Capture the cell that displays the provided text and extract its (X, Y) central coordinate. 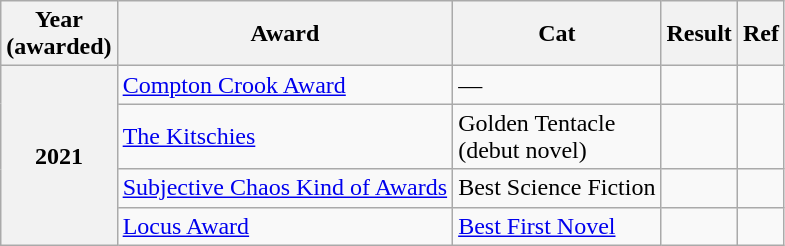
Best Science Fiction (557, 188)
Cat (557, 34)
The Kitschies (284, 136)
2021 (59, 156)
Result (699, 34)
Locus Award (284, 226)
Ref (760, 34)
Year (awarded) (59, 34)
Best First Novel (557, 226)
Subjective Chaos Kind of Awards (284, 188)
Compton Crook Award (284, 85)
Award (284, 34)
— (557, 85)
Golden Tentacle (debut novel) (557, 136)
